Determine the [X, Y] coordinate at the center of the cell enclosing the given text.  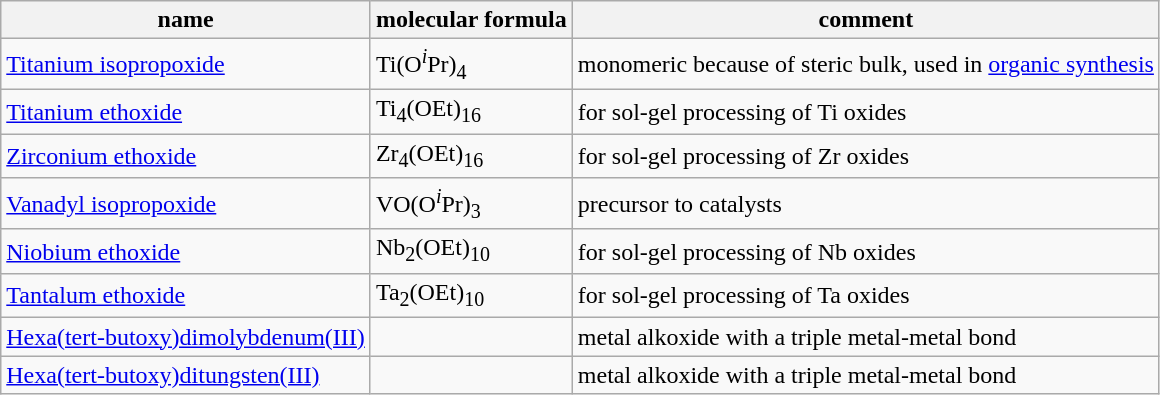
Nb2(OEt)10 [471, 251]
Tantalum ethoxide [186, 296]
Niobium ethoxide [186, 251]
Hexa(tert-butoxy)dimolybdenum(III) [186, 337]
name [186, 20]
Ta2(OEt)10 [471, 296]
Titanium ethoxide [186, 112]
for sol-gel processing of Ta oxides [866, 296]
Zr4(OEt)16 [471, 156]
VO(OiPr)3 [471, 204]
for sol-gel processing of Ti oxides [866, 112]
for sol-gel processing of Nb oxides [866, 251]
comment [866, 20]
Ti(OiPr)4 [471, 64]
Hexa(tert-butoxy)ditungsten(III) [186, 375]
precursor to catalysts [866, 204]
for sol-gel processing of Zr oxides [866, 156]
molecular formula [471, 20]
Ti4(OEt)16 [471, 112]
Zirconium ethoxide [186, 156]
Vanadyl isopropoxide [186, 204]
monomeric because of steric bulk, used in organic synthesis [866, 64]
Titanium isopropoxide [186, 64]
